Provide the (x, y) coordinate of the cell's center where the given text is located.  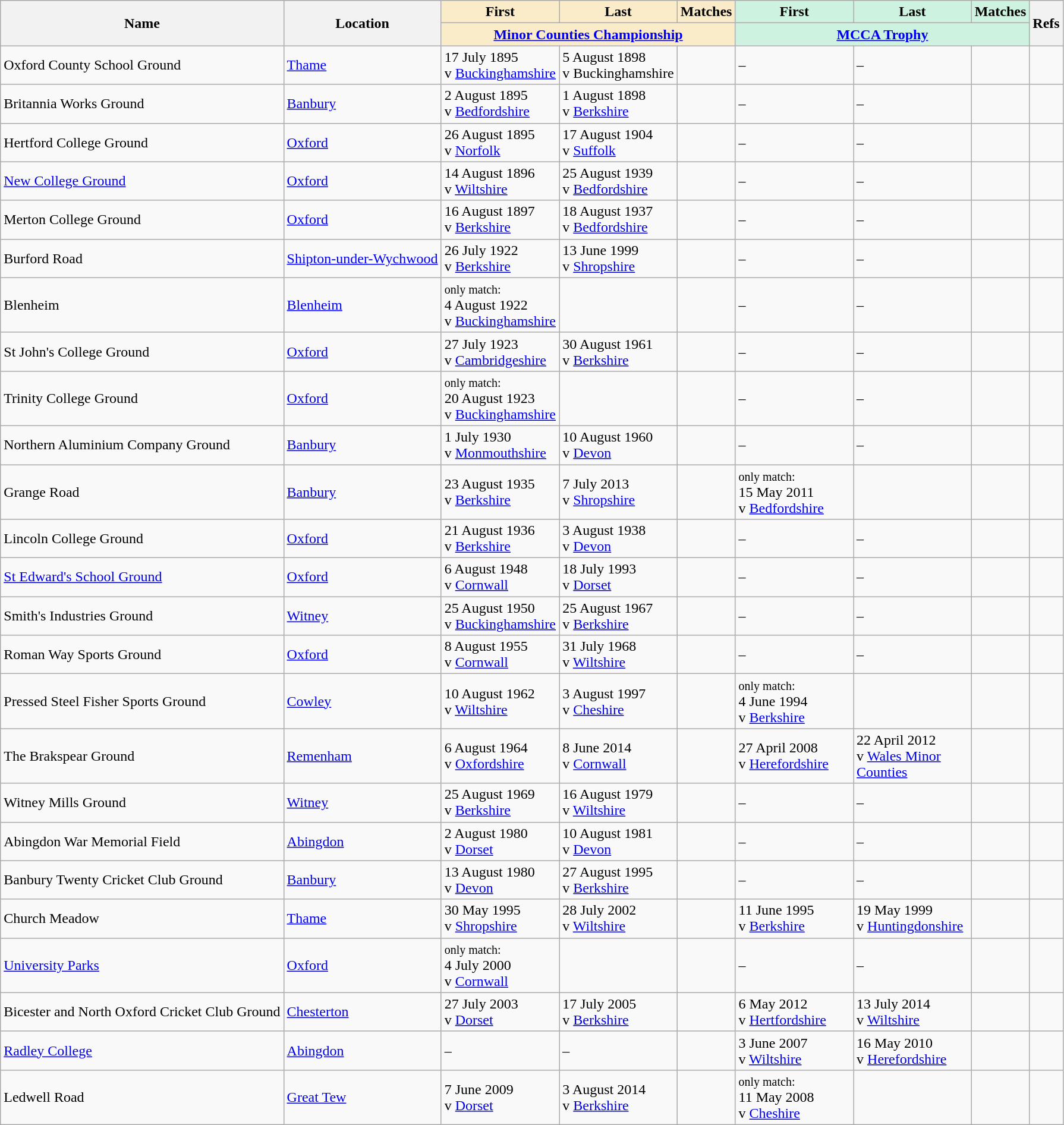
only match:4 August 1922v Buckinghamshire (500, 305)
13 July 2014v Wiltshire (913, 1011)
27 April 2008v Herefordshire (794, 756)
17 July 1895v Buckinghamshire (500, 65)
Minor Counties Championship (588, 34)
26 July 1922v Berkshire (500, 258)
only match:20 August 1923v Buckinghamshire (500, 398)
Smith's Industries Ground (142, 616)
Northern Aluminium Company Ground (142, 445)
Roman Way Sports Ground (142, 655)
only match:15 May 2011v Bedfordshire (794, 492)
2 August 1895v Bedfordshire (500, 103)
Location (363, 23)
25 August 1939v Bedfordshire (618, 181)
27 August 1995v Berkshire (618, 880)
St John's College Ground (142, 352)
27 July 2003v Dorset (500, 1011)
Merton College Ground (142, 220)
Burford Road (142, 258)
13 June 1999v Shropshire (618, 258)
6 May 2012v Hertfordshire (794, 1011)
New College Ground (142, 181)
2 August 1980v Dorset (500, 842)
1 July 1930v Monmouthshire (500, 445)
Ledwell Road (142, 1097)
16 August 1979v Wiltshire (618, 802)
Remenham (363, 756)
Abingdon War Memorial Field (142, 842)
Chesterton (363, 1011)
18 July 1993v Dorset (618, 578)
3 June 2007v Wiltshire (794, 1051)
St Edward's School Ground (142, 578)
6 August 1964v Oxfordshire (500, 756)
Cowley (363, 701)
25 August 1950v Buckinghamshire (500, 616)
11 June 1995v Berkshire (794, 919)
31 July 1968v Wiltshire (618, 655)
Refs (1046, 23)
23 August 1935v Berkshire (500, 492)
University Parks (142, 965)
10 August 1981v Devon (618, 842)
3 August 1997v Cheshire (618, 701)
26 August 1895v Norfolk (500, 143)
27 July 1923v Cambridgeshire (500, 352)
18 August 1937v Bedfordshire (618, 220)
5 August 1898v Buckinghamshire (618, 65)
25 August 1967v Berkshire (618, 616)
7 June 2009v Dorset (500, 1097)
Radley College (142, 1051)
Name (142, 23)
16 May 2010v Herefordshire (913, 1051)
only match:11 May 2008v Cheshire (794, 1097)
Lincoln College Ground (142, 538)
30 May 1995v Shropshire (500, 919)
10 August 1962v Wiltshire (500, 701)
25 August 1969v Berkshire (500, 802)
Oxford County School Ground (142, 65)
8 August 1955v Cornwall (500, 655)
22 April 2012v Wales Minor Counties (913, 756)
Witney Mills Ground (142, 802)
The Brakspear Ground (142, 756)
10 August 1960v Devon (618, 445)
28 July 2002v Wiltshire (618, 919)
13 August 1980v Devon (500, 880)
6 August 1948v Cornwall (500, 578)
7 July 2013v Shropshire (618, 492)
only match:4 June 1994v Berkshire (794, 701)
Shipton-under-Wychwood (363, 258)
Trinity College Ground (142, 398)
30 August 1961v Berkshire (618, 352)
Pressed Steel Fisher Sports Ground (142, 701)
only match:4 July 2000v Cornwall (500, 965)
Great Tew (363, 1097)
1 August 1898v Berkshire (618, 103)
17 July 2005v Berkshire (618, 1011)
19 May 1999v Huntingdonshire (913, 919)
21 August 1936v Berkshire (500, 538)
Grange Road (142, 492)
16 August 1897v Berkshire (500, 220)
Banbury Twenty Cricket Club Ground (142, 880)
8 June 2014v Cornwall (618, 756)
17 August 1904v Suffolk (618, 143)
Church Meadow (142, 919)
14 August 1896v Wiltshire (500, 181)
Britannia Works Ground (142, 103)
Hertford College Ground (142, 143)
MCCA Trophy (882, 34)
3 August 2014v Berkshire (618, 1097)
3 August 1938v Devon (618, 538)
Bicester and North Oxford Cricket Club Ground (142, 1011)
